Provide the [X, Y] coordinate of the cell's center where the given text is located.  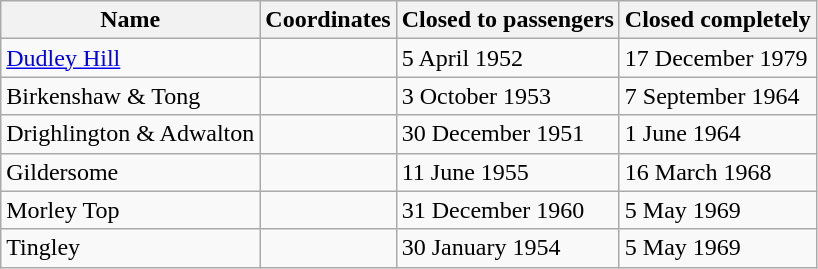
Tingley [130, 248]
5 April 1952 [508, 58]
7 September 1964 [718, 96]
Birkenshaw & Tong [130, 96]
Name [130, 20]
31 December 1960 [508, 210]
Coordinates [328, 20]
Closed completely [718, 20]
Dudley Hill [130, 58]
3 October 1953 [508, 96]
30 January 1954 [508, 248]
Gildersome [130, 172]
Morley Top [130, 210]
17 December 1979 [718, 58]
Drighlington & Adwalton [130, 134]
11 June 1955 [508, 172]
30 December 1951 [508, 134]
16 March 1968 [718, 172]
Closed to passengers [508, 20]
1 June 1964 [718, 134]
